Pinpoint the cell where the given text exists, returning its (X, Y) midpoint coordinate. 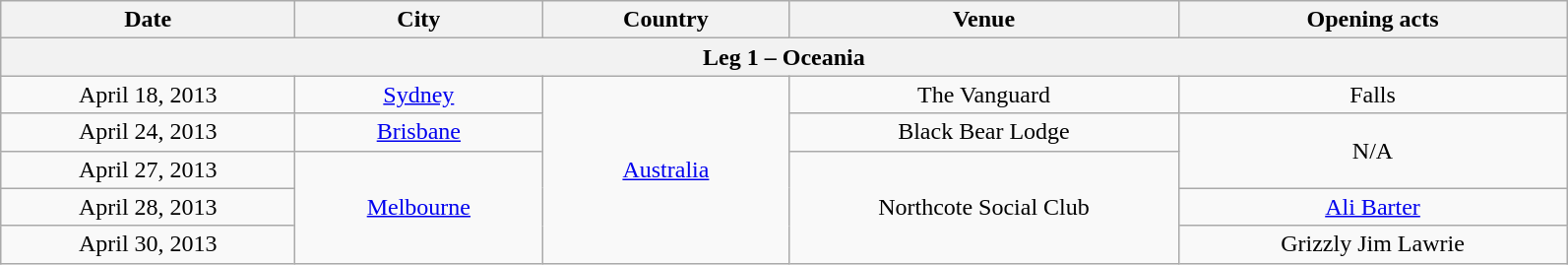
April 24, 2013 (148, 132)
April 27, 2013 (148, 169)
Brisbane (419, 132)
Black Bear Lodge (984, 132)
Opening acts (1372, 20)
City (419, 20)
Australia (665, 169)
Leg 1 – Oceania (784, 57)
Sydney (419, 95)
April 28, 2013 (148, 207)
April 30, 2013 (148, 244)
Ali Barter (1372, 207)
N/A (1372, 151)
Country (665, 20)
Venue (984, 20)
Falls (1372, 95)
Grizzly Jim Lawrie (1372, 244)
The Vanguard (984, 95)
Northcote Social Club (984, 207)
April 18, 2013 (148, 95)
Date (148, 20)
Melbourne (419, 207)
